Pinpoint the cell where the given text exists, returning its [X, Y] midpoint coordinate. 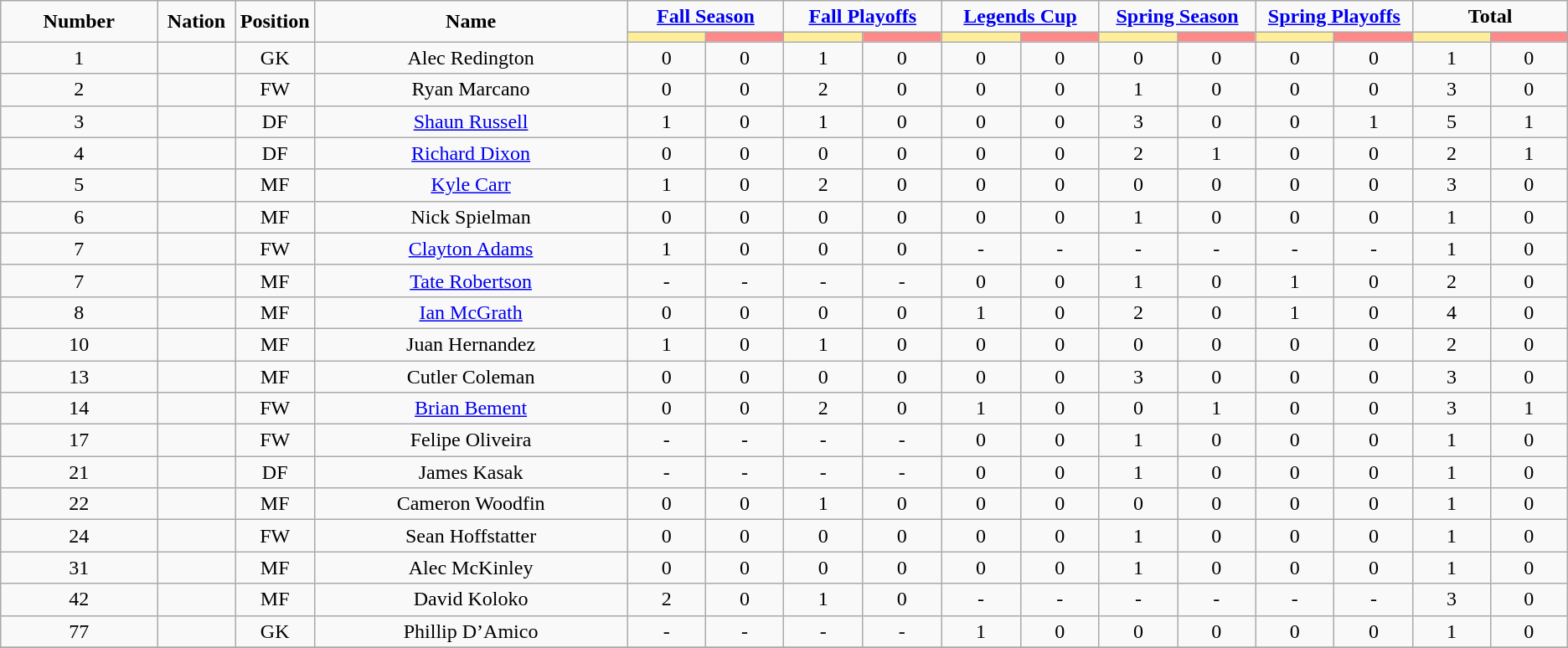
17 [79, 440]
Spring Season [1178, 17]
Name [471, 22]
Ryan Marcano [471, 90]
Kyle Carr [471, 185]
Legends Cup [1020, 17]
Clayton Adams [471, 249]
Ian McGrath [471, 312]
Shaun Russell [471, 121]
42 [79, 599]
Alec McKinley [471, 568]
8 [79, 312]
Juan Hernandez [471, 344]
Felipe Oliveira [471, 440]
Nation [197, 22]
Brian Bement [471, 409]
31 [79, 568]
14 [79, 409]
Nick Spielman [471, 217]
Position [275, 22]
6 [79, 217]
Fall Season [705, 17]
Alec Redington [471, 58]
Cameron Woodfin [471, 504]
Number [79, 22]
Fall Playoffs [863, 17]
Tate Robertson [471, 280]
77 [79, 631]
Richard Dixon [471, 153]
13 [79, 376]
21 [79, 472]
Sean Hoffstatter [471, 536]
Spring Playoffs [1334, 17]
24 [79, 536]
Total [1490, 17]
James Kasak [471, 472]
22 [79, 504]
Cutler Coleman [471, 376]
10 [79, 344]
Phillip D’Amico [471, 631]
David Koloko [471, 599]
